Capture the cell that displays the provided text and extract its (X, Y) central coordinate. 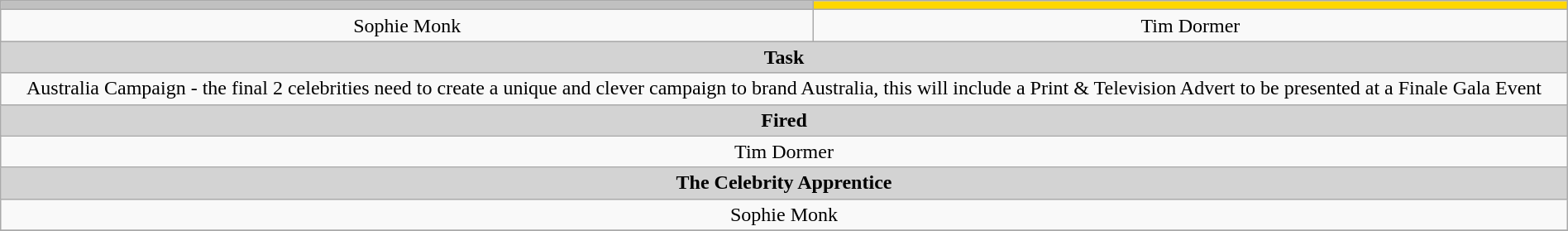
Task (784, 57)
Fired (784, 120)
The Celebrity Apprentice (784, 183)
